Identify which cell holds the provided text, then report its [x, y] central coordinate. 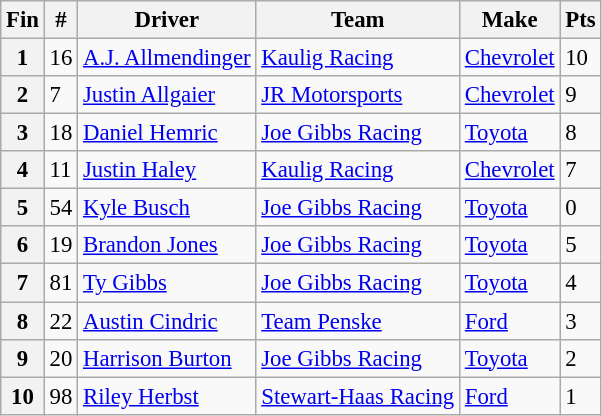
54 [60, 208]
Make [509, 20]
98 [60, 396]
22 [60, 321]
Driver [167, 20]
18 [60, 133]
Austin Cindric [167, 321]
Kyle Busch [167, 208]
11 [60, 170]
Pts [580, 20]
Ty Gibbs [167, 283]
Riley Herbst [167, 396]
Daniel Hemric [167, 133]
Justin Haley [167, 170]
20 [60, 358]
16 [60, 58]
Harrison Burton [167, 358]
Stewart-Haas Racing [358, 396]
Fin [23, 20]
A.J. Allmendinger [167, 58]
6 [23, 245]
19 [60, 245]
# [60, 20]
0 [580, 208]
Team Penske [358, 321]
Justin Allgaier [167, 95]
81 [60, 283]
JR Motorsports [358, 95]
Team [358, 20]
Brandon Jones [167, 245]
